Search for the cell housing the specified text and yield its [x, y] center coordinate. 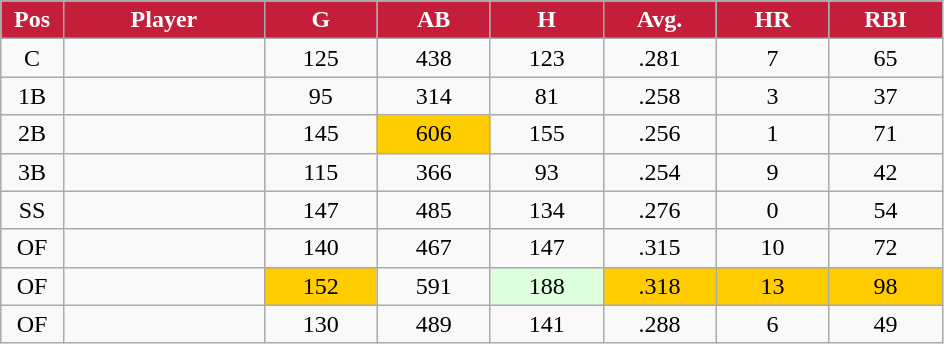
65 [886, 58]
13 [772, 286]
438 [434, 58]
0 [772, 210]
H [546, 20]
54 [886, 210]
467 [434, 248]
145 [320, 134]
134 [546, 210]
115 [320, 172]
485 [434, 210]
6 [772, 324]
RBI [886, 20]
C [32, 58]
141 [546, 324]
2B [32, 134]
95 [320, 96]
591 [434, 286]
140 [320, 248]
81 [546, 96]
366 [434, 172]
Pos [32, 20]
.288 [660, 324]
.281 [660, 58]
98 [886, 286]
123 [546, 58]
155 [546, 134]
SS [32, 210]
.256 [660, 134]
3B [32, 172]
489 [434, 324]
1 [772, 134]
G [320, 20]
.318 [660, 286]
10 [772, 248]
9 [772, 172]
130 [320, 324]
188 [546, 286]
71 [886, 134]
314 [434, 96]
42 [886, 172]
.254 [660, 172]
AB [434, 20]
93 [546, 172]
3 [772, 96]
49 [886, 324]
37 [886, 96]
7 [772, 58]
152 [320, 286]
.315 [660, 248]
606 [434, 134]
Player [164, 20]
72 [886, 248]
1B [32, 96]
.276 [660, 210]
125 [320, 58]
Avg. [660, 20]
HR [772, 20]
.258 [660, 96]
